For the text-containing cell, return its midpoint in [X, Y] coordinate format. 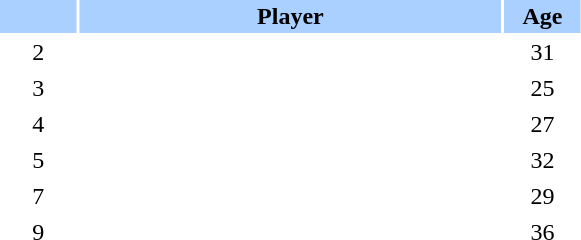
3 [38, 88]
Player [291, 16]
25 [542, 88]
29 [542, 196]
7 [38, 196]
27 [542, 124]
32 [542, 160]
2 [38, 52]
Age [542, 16]
4 [38, 124]
31 [542, 52]
5 [38, 160]
